From the cell containing the given text, extract its center point as [x, y] coordinate. 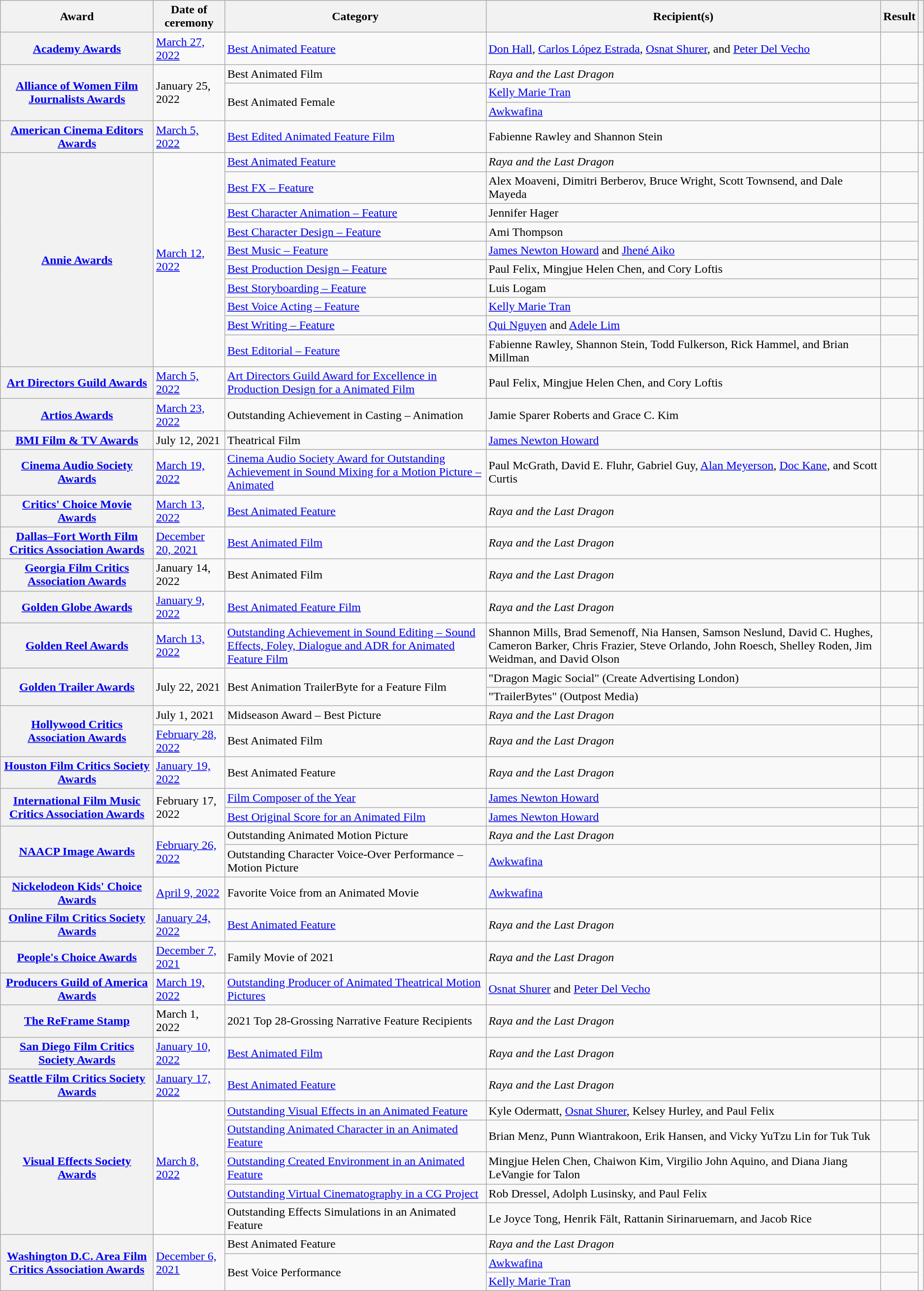
Online Film Critics Society Awards [77, 925]
Outstanding Achievement in Casting – Animation [355, 415]
Seattle Film Critics Society Awards [77, 1085]
Theatrical Film [355, 440]
Jamie Sparer Roberts and Grace C. Kim [683, 415]
Outstanding Animated Character in an Animated Feature [355, 1135]
December 7, 2021 [189, 957]
Recipient(s) [683, 17]
December 20, 2021 [189, 543]
NAACP Image Awards [77, 852]
Cinema Audio Society Award for Outstanding Achievement in Sound Mixing for a Motion Picture – Animated [355, 472]
January 25, 2022 [189, 93]
Best Original Score for an Animated Film [355, 817]
Best Animated Feature Film [355, 607]
January 19, 2022 [189, 773]
"TrailerBytes" (Outpost Media) [683, 696]
Outstanding Producer of Animated Theatrical Motion Pictures [355, 989]
Academy Awards [77, 48]
Fabienne Rawley, Shannon Stein, Todd Fulkerson, Rick Hammel, and Brian Millman [683, 351]
Brian Menz, Punn Wiantrakoon, Erik Hansen, and Vicky YuTzu Lin for Tuk Tuk [683, 1135]
Art Directors Guild Award for Excellence in Production Design for a Animated Film [355, 383]
Best FX – Feature [355, 187]
April 9, 2022 [189, 893]
February 28, 2022 [189, 741]
January 17, 2022 [189, 1085]
Favorite Voice from an Animated Movie [355, 893]
Best Voice Performance [355, 1272]
Alex Moaveni, Dimitri Berberov, Bruce Wright, Scott Townsend, and Dale Mayeda [683, 187]
Date of ceremony [189, 17]
Golden Reel Awards [77, 645]
Georgia Film Critics Association Awards [77, 575]
Kyle Odermatt, Osnat Shurer, Kelsey Hurley, and Paul Felix [683, 1110]
Outstanding Visual Effects in an Animated Feature [355, 1110]
San Diego Film Critics Society Awards [77, 1053]
Outstanding Virtual Cinematography in a CG Project [355, 1193]
Outstanding Character Voice-Over Performance – Motion Picture [355, 861]
Best Storyboarding – Feature [355, 288]
Luis Logam [683, 288]
Best Edited Animated Feature Film [355, 137]
Golden Trailer Awards [77, 687]
Critics' Choice Movie Awards [77, 511]
Best Character Animation – Feature [355, 213]
Dallas–Fort Worth Film Critics Association Awards [77, 543]
March 8, 2022 [189, 1168]
Alliance of Women Film Journalists Awards [77, 93]
Category [355, 17]
Fabienne Rawley and Shannon Stein [683, 137]
Jennifer Hager [683, 213]
The ReFrame Stamp [77, 1021]
Houston Film Critics Society Awards [77, 773]
Best Character Design – Feature [355, 231]
Golden Globe Awards [77, 607]
March 27, 2022 [189, 48]
Hollywood Critics Association Awards [77, 731]
People's Choice Awards [77, 957]
Film Composer of the Year [355, 798]
Best Editorial – Feature [355, 351]
Don Hall, Carlos López Estrada, Osnat Shurer, and Peter Del Vecho [683, 48]
James Newton Howard and Jhené Aiko [683, 250]
Midseason Award – Best Picture [355, 715]
American Cinema Editors Awards [77, 137]
Best Music – Feature [355, 250]
Ami Thompson [683, 231]
Qui Nguyen and Adele Lim [683, 325]
Best Animated Female [355, 102]
Outstanding Created Environment in an Animated Feature [355, 1168]
2021 Top 28-Grossing Narrative Feature Recipients [355, 1021]
"Dragon Magic Social" (Create Advertising London) [683, 678]
March 12, 2022 [189, 260]
Best Writing – Feature [355, 325]
Nickelodeon Kids' Choice Awards [77, 893]
Outstanding Achievement in Sound Editing – Sound Effects, Foley, Dialogue and ADR for Animated Feature Film [355, 645]
Mingjue Helen Chen, Chaiwon Kim, Virgilio John Aquino, and Diana Jiang LeVangie for Talon [683, 1168]
February 26, 2022 [189, 852]
BMI Film & TV Awards [77, 440]
Art Directors Guild Awards [77, 383]
December 6, 2021 [189, 1263]
Cinema Audio Society Awards [77, 472]
Visual Effects Society Awards [77, 1168]
International Film Music Critics Association Awards [77, 807]
January 9, 2022 [189, 607]
Producers Guild of America Awards [77, 989]
Paul McGrath, David E. Fluhr, Gabriel Guy, Alan Meyerson, Doc Kane, and Scott Curtis [683, 472]
March 23, 2022 [189, 415]
Result [899, 17]
July 22, 2021 [189, 687]
July 1, 2021 [189, 715]
January 14, 2022 [189, 575]
Annie Awards [77, 260]
Best Production Design – Feature [355, 269]
Best Animation TrailerByte for a Feature Film [355, 687]
Rob Dressel, Adolph Lusinsky, and Paul Felix [683, 1193]
January 24, 2022 [189, 925]
February 17, 2022 [189, 807]
Outstanding Animated Motion Picture [355, 836]
January 10, 2022 [189, 1053]
Washington D.C. Area Film Critics Association Awards [77, 1263]
Family Movie of 2021 [355, 957]
Outstanding Effects Simulations in an Animated Feature [355, 1219]
March 1, 2022 [189, 1021]
July 12, 2021 [189, 440]
Artios Awards [77, 415]
Le Joyce Tong, Henrik Fält, Rattanin Sirinaruemarn, and Jacob Rice [683, 1219]
Osnat Shurer and Peter Del Vecho [683, 989]
Best Voice Acting – Feature [355, 307]
Award [77, 17]
